Find where the given text appears and provide that cell's center as (X, Y) coordinate. 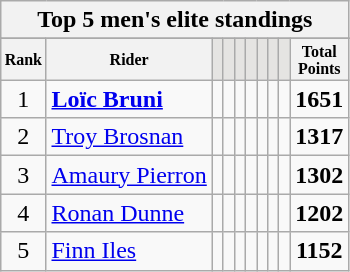
Top 5 men's elite standings (175, 20)
Amaury Pierron (129, 175)
Ronan Dunne (129, 213)
Finn Iles (129, 251)
1317 (320, 137)
1202 (320, 213)
3 (24, 175)
Loïc Bruni (129, 99)
5 (24, 251)
TotalPoints (320, 60)
4 (24, 213)
Rank (24, 60)
Rider (129, 60)
1651 (320, 99)
Troy Brosnan (129, 137)
1 (24, 99)
2 (24, 137)
1302 (320, 175)
1152 (320, 251)
